Identify which cell holds the provided text, then report its (X, Y) central coordinate. 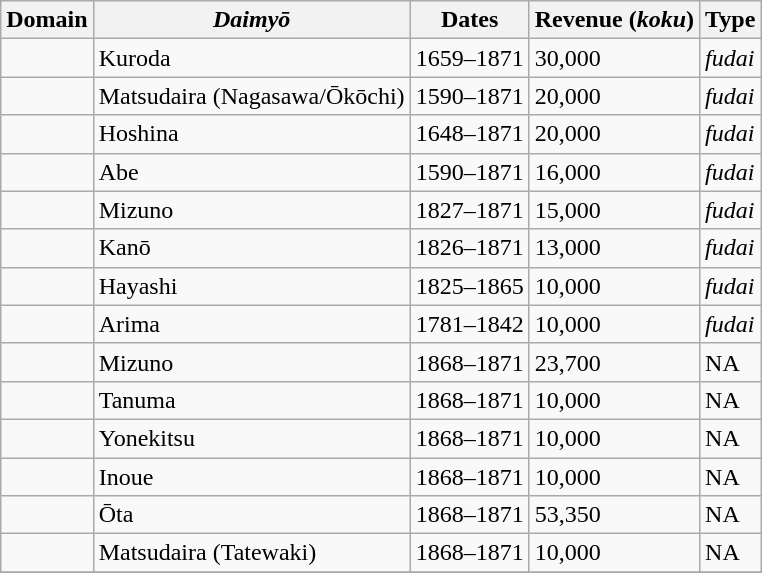
23,700 (614, 362)
30,000 (614, 58)
16,000 (614, 172)
15,000 (614, 210)
Abe (252, 172)
Kuroda (252, 58)
Revenue (koku) (614, 20)
Arima (252, 324)
53,350 (614, 515)
13,000 (614, 248)
1659–1871 (470, 58)
Inoue (252, 477)
Matsudaira (Tatewaki) (252, 553)
1826–1871 (470, 248)
Daimyō (252, 20)
Matsudaira (Nagasawa/Ōkōchi) (252, 96)
Hoshina (252, 134)
Dates (470, 20)
1825–1865 (470, 286)
1827–1871 (470, 210)
Domain (47, 20)
Kanō (252, 248)
Yonekitsu (252, 438)
Ōta (252, 515)
Type (730, 20)
Hayashi (252, 286)
1781–1842 (470, 324)
Tanuma (252, 400)
1648–1871 (470, 134)
